For the text-containing cell, return its midpoint in [X, Y] coordinate format. 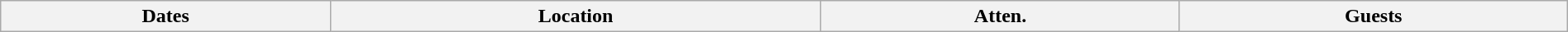
Guests [1373, 16]
Atten. [1001, 16]
Location [576, 16]
Dates [165, 16]
